For the text-containing cell, return its midpoint in (X, Y) coordinate format. 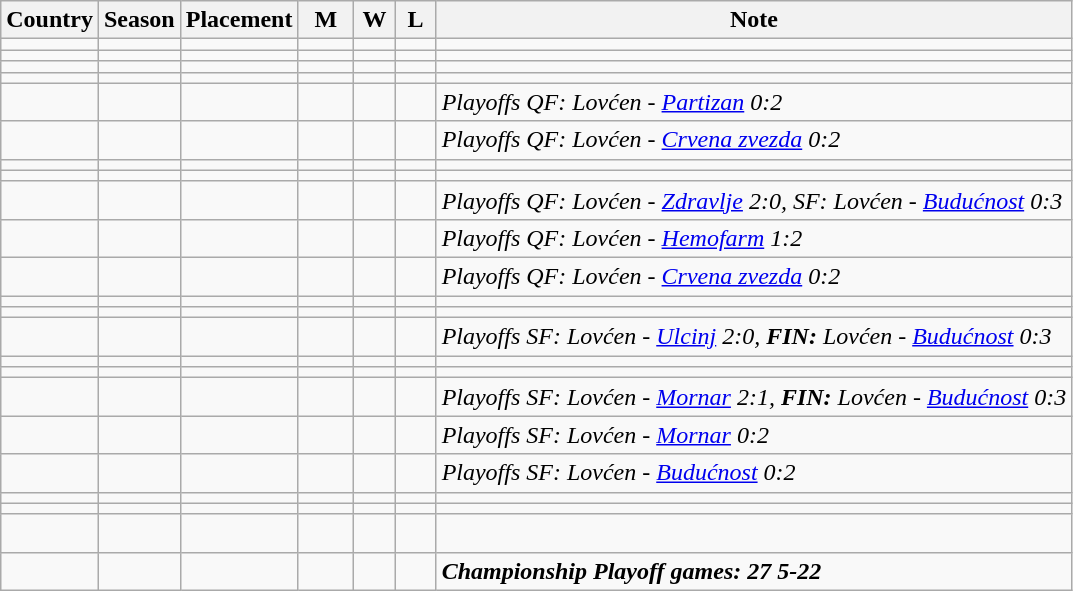
M (326, 20)
Playoffs QF: Lovćen - Hemofarm 1:2 (754, 238)
Note (754, 20)
Playoffs SF: Lovćen - Ulcinj 2:0, FIN: Lovćen - Budućnost 0:3 (754, 337)
Season (139, 20)
Playoffs QF: Lovćen - Zdravlje 2:0, SF: Lovćen - Budućnost 0:3 (754, 200)
L (416, 20)
Championship Playoff games: 27 5-22 (754, 571)
Playoffs SF: Lovćen - Mornar 2:1, FIN: Lovćen - Budućnost 0:3 (754, 397)
Placement (239, 20)
Playoffs QF: Lovćen - Partizan 0:2 (754, 102)
Playoffs SF: Lovćen - Mornar 0:2 (754, 435)
W (374, 20)
Country (50, 20)
Playoffs SF: Lovćen - Budućnost 0:2 (754, 473)
